For the text-containing cell, return its midpoint in [x, y] coordinate format. 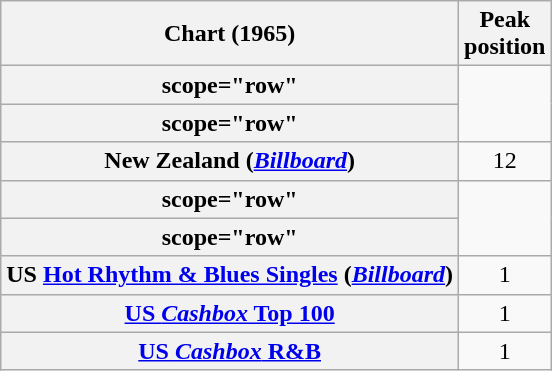
New Zealand (Billboard) [230, 161]
12 [505, 161]
US Cashbox R&B [230, 351]
US Cashbox Top 100 [230, 313]
US Hot Rhythm & Blues Singles (Billboard) [230, 275]
Chart (1965) [230, 34]
Peakposition [505, 34]
